Capture the cell that displays the provided text and extract its (x, y) central coordinate. 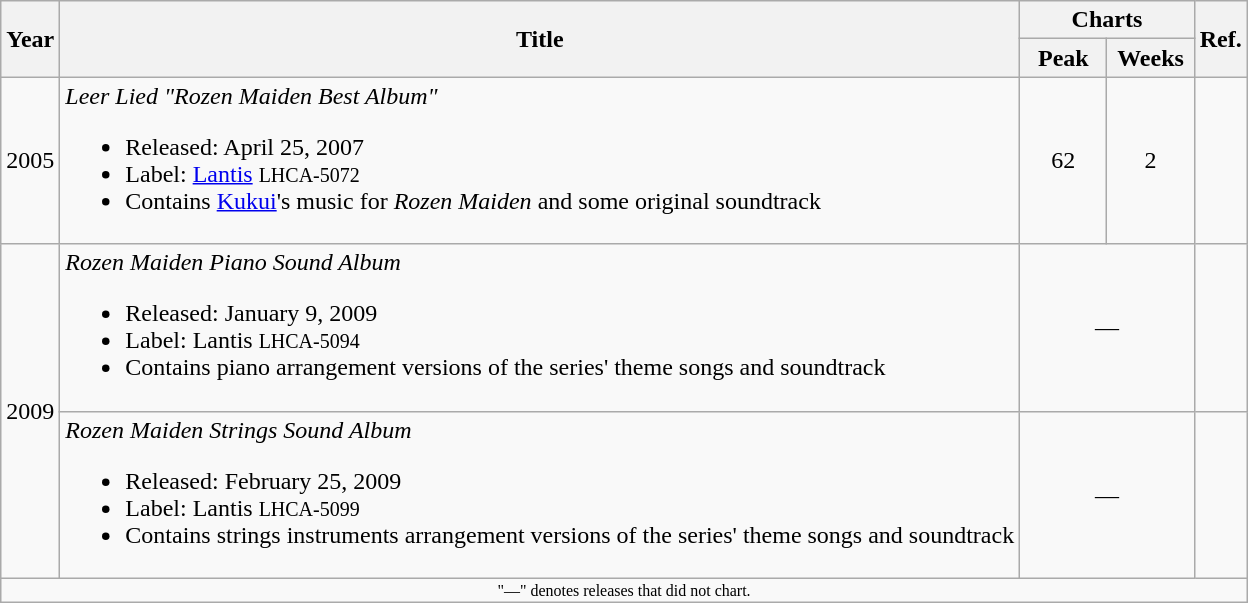
Weeks (1150, 58)
Peak (1064, 58)
62 (1064, 160)
"—" denotes releases that did not chart. (624, 590)
Year (30, 39)
Ref. (1220, 39)
2005 (30, 160)
2 (1150, 160)
2009 (30, 411)
Title (540, 39)
Charts (1107, 20)
